Pinpoint the cell where the given text exists, returning its (X, Y) midpoint coordinate. 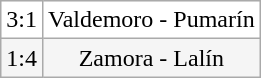
1:4 (22, 58)
3:1 (22, 20)
Valdemoro - Pumarín (151, 20)
Zamora - Lalín (151, 58)
